Capture the cell that displays the provided text and extract its [X, Y] central coordinate. 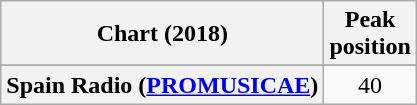
40 [370, 85]
Peakposition [370, 34]
Chart (2018) [162, 34]
Spain Radio (PROMUSICAE) [162, 85]
